Return the (X, Y) coordinate for the center point of the cell that contains the specified text.  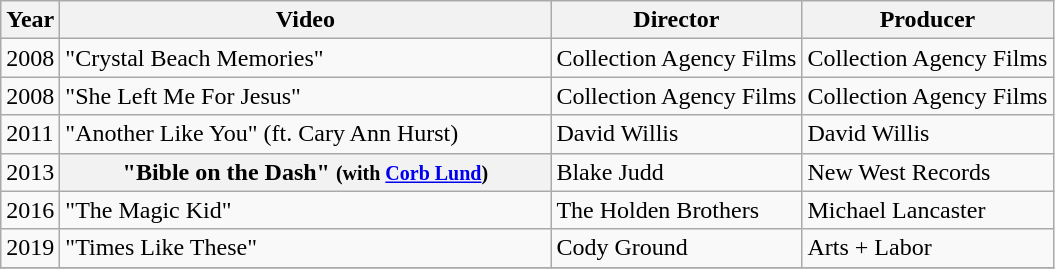
Arts + Labor (928, 248)
2016 (30, 210)
"She Left Me For Jesus" (306, 96)
Director (676, 20)
"Another Like You" (ft. Cary Ann Hurst) (306, 134)
Year (30, 20)
Producer (928, 20)
2019 (30, 248)
Video (306, 20)
"Crystal Beach Memories" (306, 58)
Cody Ground (676, 248)
"Bible on the Dash" (with Corb Lund) (306, 172)
Blake Judd (676, 172)
2011 (30, 134)
"The Magic Kid" (306, 210)
2013 (30, 172)
New West Records (928, 172)
The Holden Brothers (676, 210)
"Times Like These" (306, 248)
Michael Lancaster (928, 210)
